Extract the (X, Y) coordinate from the center of the cell holding the provided text.  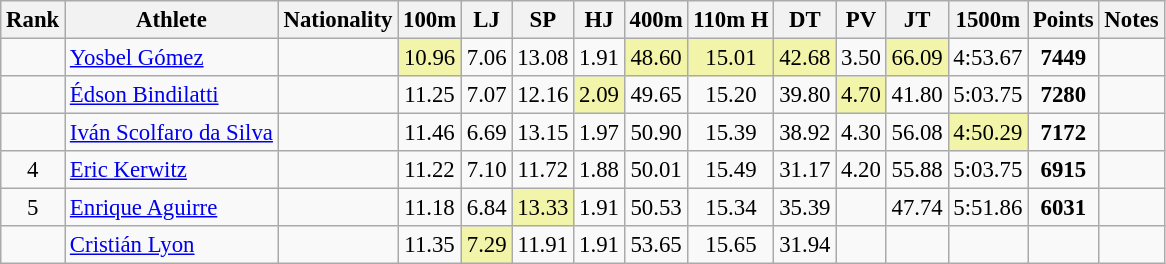
HJ (599, 20)
15.20 (731, 95)
4:50.29 (988, 133)
66.09 (917, 58)
50.01 (656, 170)
7.29 (486, 245)
5 (33, 208)
JT (917, 20)
35.39 (805, 208)
7.07 (486, 95)
7172 (1064, 133)
Nationality (338, 20)
7.10 (486, 170)
DT (805, 20)
2.09 (599, 95)
11.46 (430, 133)
400m (656, 20)
Enrique Aguirre (172, 208)
49.65 (656, 95)
4:53.67 (988, 58)
55.88 (917, 170)
4.20 (861, 170)
4.30 (861, 133)
3.50 (861, 58)
13.08 (543, 58)
12.16 (543, 95)
Rank (33, 20)
6915 (1064, 170)
4 (33, 170)
11.35 (430, 245)
38.92 (805, 133)
56.08 (917, 133)
6031 (1064, 208)
Points (1064, 20)
31.17 (805, 170)
48.60 (656, 58)
Athlete (172, 20)
11.72 (543, 170)
5:51.86 (988, 208)
1.88 (599, 170)
11.22 (430, 170)
13.15 (543, 133)
100m (430, 20)
7.06 (486, 58)
6.69 (486, 133)
53.65 (656, 245)
7280 (1064, 95)
31.94 (805, 245)
PV (861, 20)
11.91 (543, 245)
11.25 (430, 95)
15.34 (731, 208)
Iván Scolfaro da Silva (172, 133)
47.74 (917, 208)
41.80 (917, 95)
Yosbel Gómez (172, 58)
Cristián Lyon (172, 245)
15.39 (731, 133)
4.70 (861, 95)
15.01 (731, 58)
39.80 (805, 95)
15.65 (731, 245)
7449 (1064, 58)
11.18 (430, 208)
Édson Bindilatti (172, 95)
13.33 (543, 208)
SP (543, 20)
1.97 (599, 133)
15.49 (731, 170)
1500m (988, 20)
Notes (1132, 20)
LJ (486, 20)
50.90 (656, 133)
42.68 (805, 58)
Eric Kerwitz (172, 170)
6.84 (486, 208)
50.53 (656, 208)
10.96 (430, 58)
110m H (731, 20)
